Provide the (x, y) coordinate of the cell's center where the given text is located.  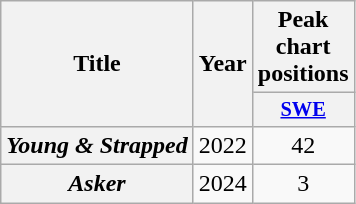
Peak chart positions (303, 47)
2024 (222, 184)
SWE (303, 110)
Asker (97, 184)
Title (97, 64)
42 (303, 145)
3 (303, 184)
Year (222, 64)
2022 (222, 145)
Young & Strapped (97, 145)
